From the cell containing the given text, extract its center point as (X, Y) coordinate. 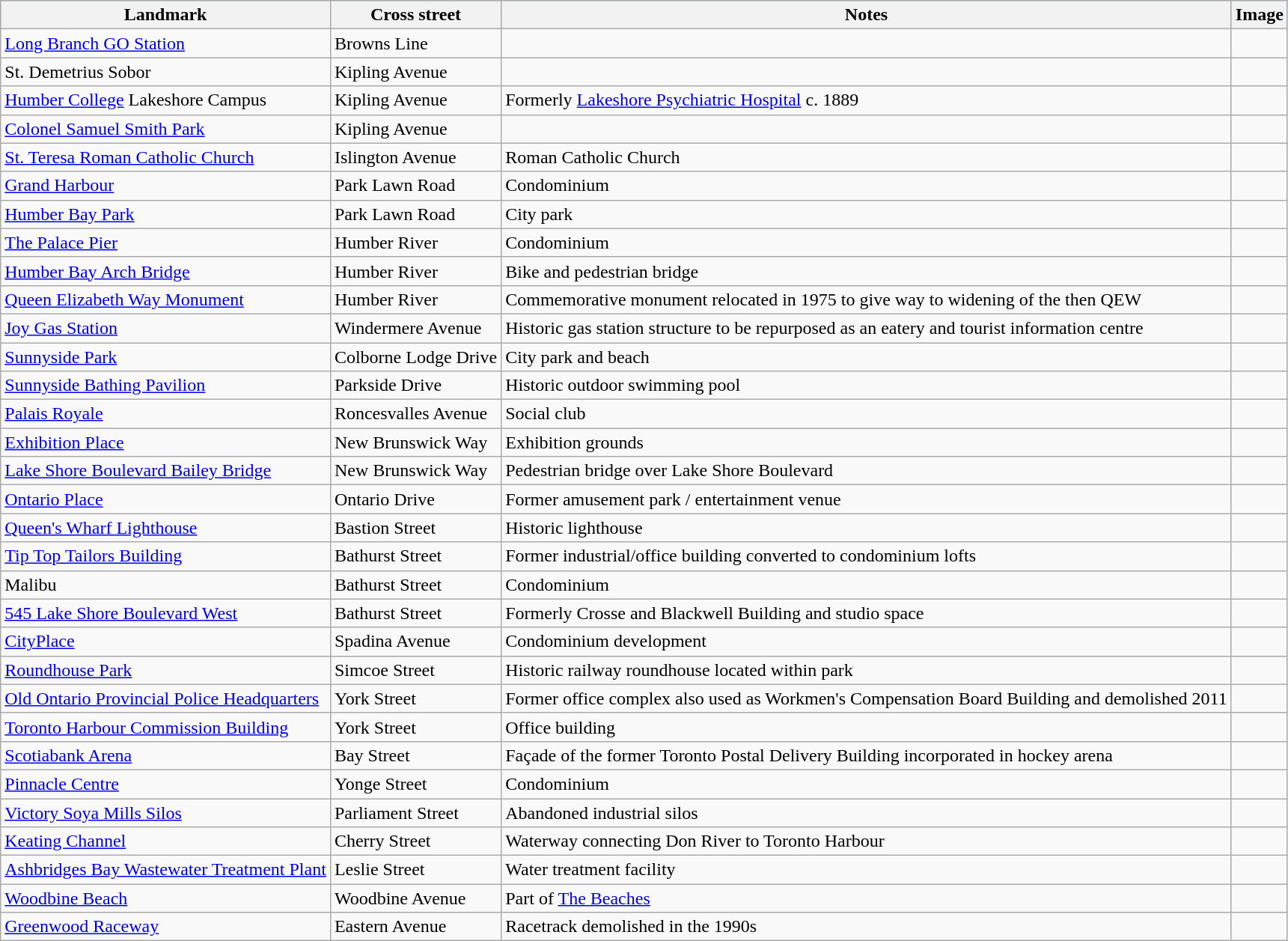
Roundhouse Park (166, 670)
Palais Royale (166, 414)
545 Lake Shore Boulevard West (166, 613)
Greenwood Raceway (166, 927)
Long Branch GO Station (166, 43)
St. Teresa Roman Catholic Church (166, 157)
Cross street (415, 15)
Humber College Lakeshore Campus (166, 100)
Historic gas station structure to be repurposed as an eatery and tourist information centre (867, 328)
Former office complex also used as Workmen's Compensation Board Building and demolished 2011 (867, 698)
Parliament Street (415, 812)
Spadina Avenue (415, 642)
Queen Elizabeth Way Monument (166, 299)
Water treatment facility (867, 870)
City park and beach (867, 357)
Racetrack demolished in the 1990s (867, 927)
Historic outdoor swimming pool (867, 386)
Toronto Harbour Commission Building (166, 727)
Part of The Beaches (867, 898)
Exhibition Place (166, 442)
Waterway connecting Don River to Toronto Harbour (867, 841)
Exhibition grounds (867, 442)
Notes (867, 15)
Sunnyside Park (166, 357)
Cherry Street (415, 841)
Keating Channel (166, 841)
Colborne Lodge Drive (415, 357)
Victory Soya Mills Silos (166, 812)
City park (867, 214)
Commemorative monument relocated in 1975 to give way to widening of the then QEW (867, 299)
Lake Shore Boulevard Bailey Bridge (166, 471)
Yonge Street (415, 784)
Historic lighthouse (867, 528)
Landmark (166, 15)
Formerly Lakeshore Psychiatric Hospital c. 1889 (867, 100)
Humber Bay Arch Bridge (166, 271)
Historic railway roundhouse located within park (867, 670)
Colonel Samuel Smith Park (166, 129)
Social club (867, 414)
Eastern Avenue (415, 927)
Pedestrian bridge over Lake Shore Boulevard (867, 471)
Ashbridges Bay Wastewater Treatment Plant (166, 870)
Simcoe Street (415, 670)
Grand Harbour (166, 186)
Woodbine Beach (166, 898)
Tip Top Tailors Building (166, 556)
Browns Line (415, 43)
Formerly Crosse and Blackwell Building and studio space (867, 613)
Ontario Place (166, 499)
Bike and pedestrian bridge (867, 271)
Leslie Street (415, 870)
Image (1259, 15)
CityPlace (166, 642)
Office building (867, 727)
Sunnyside Bathing Pavilion (166, 386)
Parkside Drive (415, 386)
Former amusement park / entertainment venue (867, 499)
Pinnacle Centre (166, 784)
St. Demetrius Sobor (166, 72)
Condominium development (867, 642)
Scotiabank Arena (166, 755)
Humber Bay Park (166, 214)
Joy Gas Station (166, 328)
Former industrial/office building converted to condominium lofts (867, 556)
Malibu (166, 585)
Roman Catholic Church (867, 157)
The Palace Pier (166, 243)
Ontario Drive (415, 499)
Queen's Wharf Lighthouse (166, 528)
Woodbine Avenue (415, 898)
Windermere Avenue (415, 328)
Bastion Street (415, 528)
Islington Avenue (415, 157)
Old Ontario Provincial Police Headquarters (166, 698)
Roncesvalles Avenue (415, 414)
Abandoned industrial silos (867, 812)
Bay Street (415, 755)
Façade of the former Toronto Postal Delivery Building incorporated in hockey arena (867, 755)
